Pinpoint the cell where the given text exists, returning its [X, Y] midpoint coordinate. 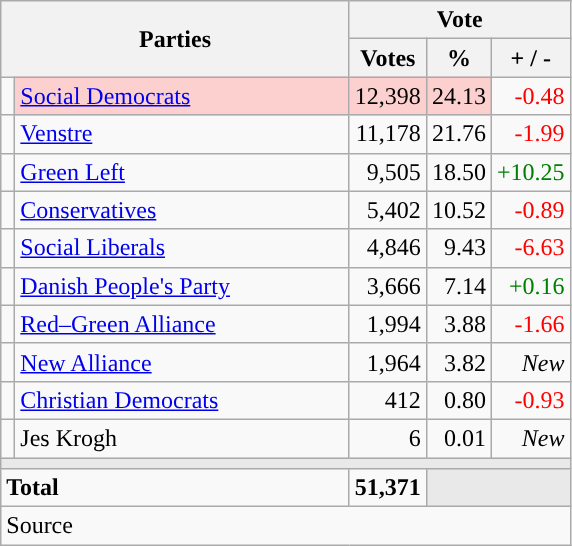
Green Left [182, 172]
24.13 [458, 96]
-0.93 [530, 400]
9.43 [458, 248]
Conservatives [182, 210]
+0.16 [530, 286]
Votes [388, 58]
Social Democrats [182, 96]
7.14 [458, 286]
Total [176, 488]
Vote [460, 20]
-0.89 [530, 210]
21.76 [458, 134]
4,846 [388, 248]
3.88 [458, 324]
Social Liberals [182, 248]
+10.25 [530, 172]
Venstre [182, 134]
Danish People's Party [182, 286]
18.50 [458, 172]
12,398 [388, 96]
+ / - [530, 58]
0.01 [458, 438]
Red–Green Alliance [182, 324]
51,371 [388, 488]
0.80 [458, 400]
Christian Democrats [182, 400]
-0.48 [530, 96]
412 [388, 400]
5,402 [388, 210]
-1.66 [530, 324]
3,666 [388, 286]
6 [388, 438]
1,964 [388, 362]
Source [286, 526]
-6.63 [530, 248]
Parties [176, 39]
Jes Krogh [182, 438]
3.82 [458, 362]
-1.99 [530, 134]
9,505 [388, 172]
1,994 [388, 324]
11,178 [388, 134]
New Alliance [182, 362]
% [458, 58]
10.52 [458, 210]
